Locate the cell with the specified text and output its [x, y] center coordinate. 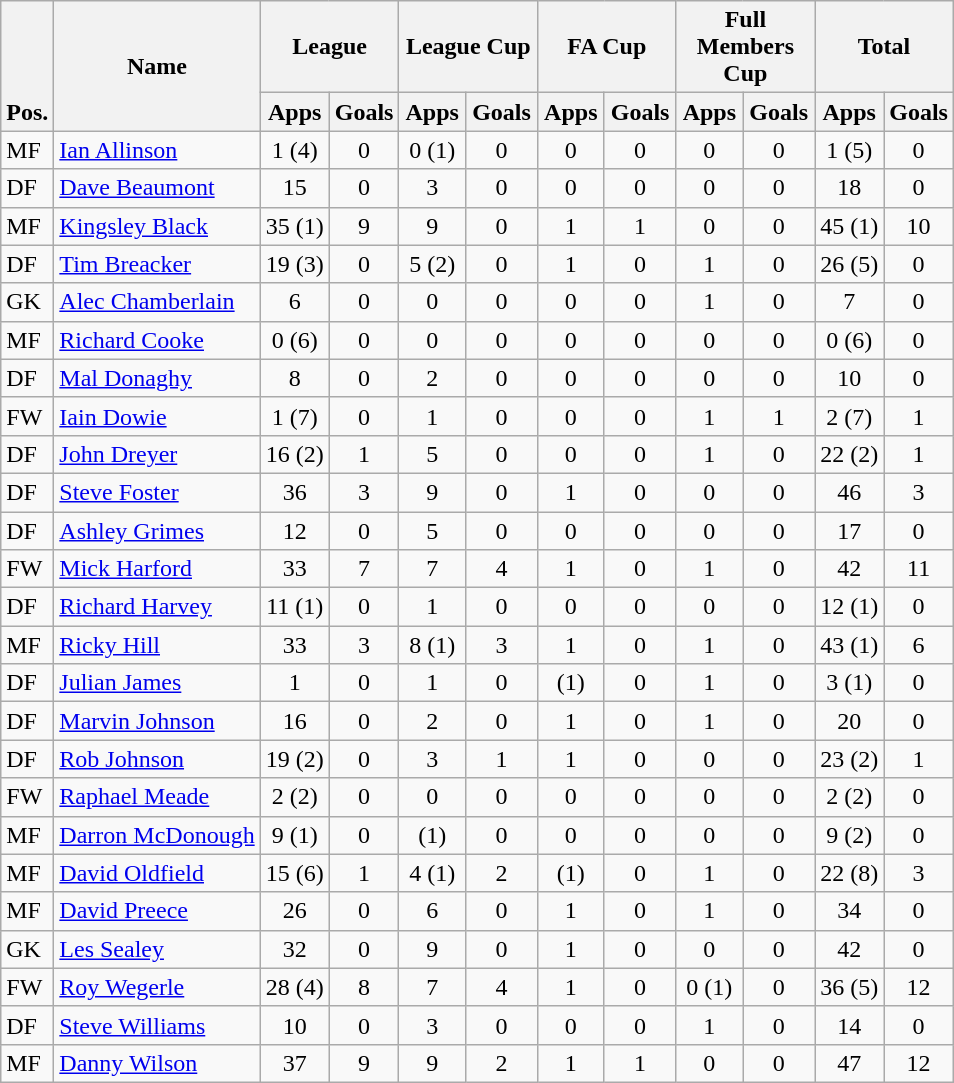
Darron McDonough [157, 835]
1 (4) [294, 150]
2 (7) [850, 416]
Julian James [157, 683]
1 (7) [294, 416]
Steve Foster [157, 492]
David Preece [157, 911]
Ashley Grimes [157, 531]
45 (1) [850, 226]
5 (2) [432, 264]
FA Cup [608, 47]
3 (1) [850, 683]
19 (2) [294, 759]
Total [884, 47]
17 [850, 531]
Pos. [28, 66]
Full Members Cup [746, 47]
16 [294, 721]
9 (2) [850, 835]
Name [157, 66]
Raphael Meade [157, 797]
8 (1) [432, 645]
9 (1) [294, 835]
26 (5) [850, 264]
John Dreyer [157, 454]
1 (5) [850, 150]
Alec Chamberlain [157, 302]
28 (4) [294, 987]
47 [850, 1063]
Rob Johnson [157, 759]
Tim Breacker [157, 264]
20 [850, 721]
32 [294, 949]
43 (1) [850, 645]
12 (1) [850, 607]
Danny Wilson [157, 1063]
Ian Allinson [157, 150]
Dave Beaumont [157, 188]
Mal Donaghy [157, 378]
Marvin Johnson [157, 721]
Roy Wegerle [157, 987]
34 [850, 911]
Mick Harford [157, 569]
League Cup [468, 47]
36 (5) [850, 987]
14 [850, 1025]
4 (1) [432, 873]
26 [294, 911]
15 (6) [294, 873]
22 (8) [850, 873]
18 [850, 188]
36 [294, 492]
Ricky Hill [157, 645]
23 (2) [850, 759]
19 (3) [294, 264]
46 [850, 492]
22 (2) [850, 454]
11 (1) [294, 607]
Richard Cooke [157, 340]
16 (2) [294, 454]
Kingsley Black [157, 226]
League [330, 47]
Iain Dowie [157, 416]
Les Sealey [157, 949]
Steve Williams [157, 1025]
37 [294, 1063]
15 [294, 188]
11 [919, 569]
Richard Harvey [157, 607]
David Oldfield [157, 873]
35 (1) [294, 226]
